Search for the cell housing the specified text and yield its (x, y) center coordinate. 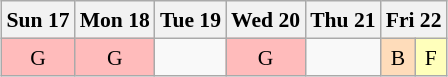
Mon 18 (115, 20)
B (398, 56)
Tue 19 (190, 20)
Wed 20 (266, 20)
Sun 17 (38, 20)
Fri 22 (414, 20)
F (430, 56)
Thu 21 (343, 20)
